Determine the [x, y] coordinate at the center of the cell enclosing the given text.  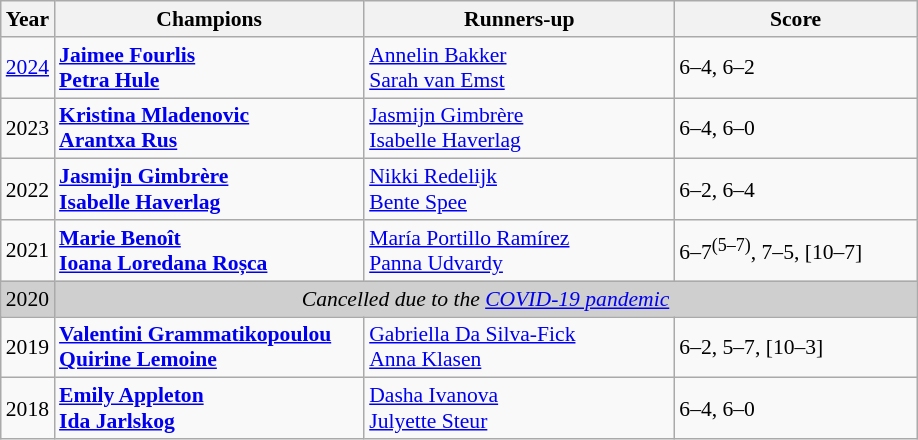
Marie Benoît Ioana Loredana Roșca [209, 250]
Dasha Ivanova Julyette Steur [519, 408]
María Portillo Ramírez Panna Udvardy [519, 250]
2021 [28, 250]
2019 [28, 348]
Score [796, 19]
Year [28, 19]
2022 [28, 190]
Runners-up [519, 19]
Kristina Mladenovic Arantxa Rus [209, 128]
6–2, 6–4 [796, 190]
Gabriella Da Silva-Fick Anna Klasen [519, 348]
Champions [209, 19]
Nikki Redelijk Bente Spee [519, 190]
2024 [28, 68]
Jaimee Fourlis Petra Hule [209, 68]
Valentini Grammatikopoulou Quirine Lemoine [209, 348]
6–4, 6–2 [796, 68]
Cancelled due to the COVID-19 pandemic [486, 299]
Emily Appleton Ida Jarlskog [209, 408]
6–7(5–7), 7–5, [10–7] [796, 250]
2018 [28, 408]
Annelin Bakker Sarah van Emst [519, 68]
2020 [28, 299]
6–2, 5–7, [10–3] [796, 348]
2023 [28, 128]
